Provide the (X, Y) coordinate of the cell's center where the given text is located.  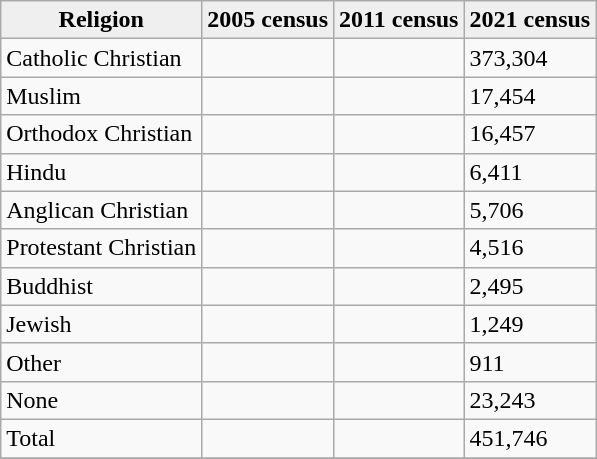
911 (530, 362)
Anglican Christian (102, 210)
451,746 (530, 438)
Other (102, 362)
5,706 (530, 210)
23,243 (530, 400)
2,495 (530, 286)
Hindu (102, 172)
1,249 (530, 324)
Protestant Christian (102, 248)
Orthodox Christian (102, 134)
2005 census (268, 20)
4,516 (530, 248)
16,457 (530, 134)
Muslim (102, 96)
Catholic Christian (102, 58)
373,304 (530, 58)
Buddhist (102, 286)
Total (102, 438)
Jewish (102, 324)
2021 census (530, 20)
17,454 (530, 96)
None (102, 400)
Religion (102, 20)
2011 census (399, 20)
6,411 (530, 172)
